Extract the [X, Y] coordinate from the center of the cell holding the provided text.  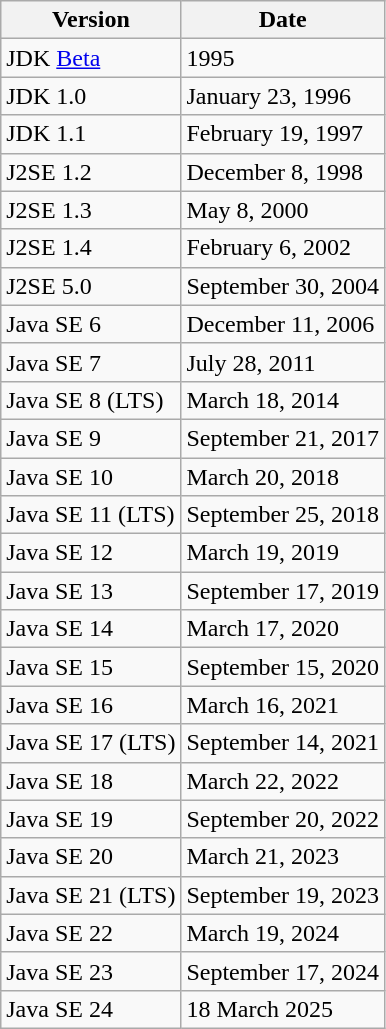
JDK Beta [91, 58]
18 March 2025 [283, 1009]
J2SE 1.4 [91, 248]
1995 [283, 58]
JDK 1.1 [91, 134]
Version [91, 20]
September 19, 2023 [283, 895]
March 19, 2024 [283, 933]
March 18, 2014 [283, 400]
September 21, 2017 [283, 438]
February 19, 1997 [283, 134]
September 17, 2019 [283, 591]
Java SE 22 [91, 933]
March 17, 2020 [283, 629]
Java SE 9 [91, 438]
Date [283, 20]
J2SE 5.0 [91, 286]
Java SE 15 [91, 667]
December 8, 1998 [283, 172]
March 21, 2023 [283, 857]
September 25, 2018 [283, 515]
J2SE 1.2 [91, 172]
March 20, 2018 [283, 477]
March 19, 2019 [283, 553]
Java SE 18 [91, 781]
Java SE 24 [91, 1009]
September 20, 2022 [283, 819]
February 6, 2002 [283, 248]
March 16, 2021 [283, 705]
Java SE 6 [91, 324]
September 30, 2004 [283, 286]
September 17, 2024 [283, 971]
January 23, 1996 [283, 96]
Java SE 13 [91, 591]
Java SE 19 [91, 819]
September 14, 2021 [283, 743]
March 22, 2022 [283, 781]
Java SE 7 [91, 362]
Java SE 11 (LTS) [91, 515]
Java SE 16 [91, 705]
Java SE 10 [91, 477]
Java SE 14 [91, 629]
July 28, 2011 [283, 362]
September 15, 2020 [283, 667]
Java SE 23 [91, 971]
Java SE 12 [91, 553]
Java SE 17 (LTS) [91, 743]
December 11, 2006 [283, 324]
Java SE 8 (LTS) [91, 400]
Java SE 20 [91, 857]
Java SE 21 (LTS) [91, 895]
May 8, 2000 [283, 210]
JDK 1.0 [91, 96]
J2SE 1.3 [91, 210]
